Pinpoint the cell where the given text exists, returning its (X, Y) midpoint coordinate. 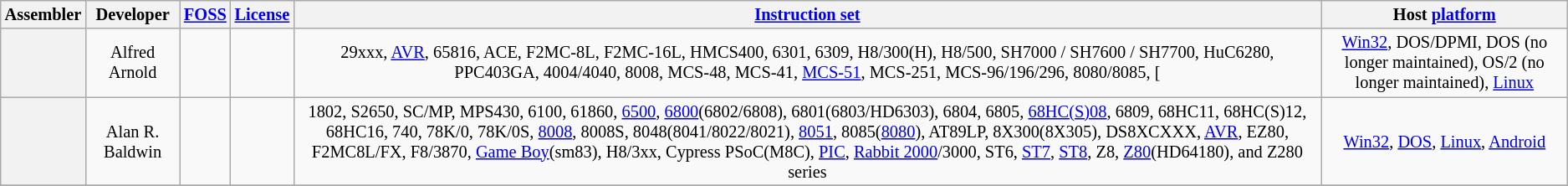
License (263, 14)
Win32, DOS, Linux, Android (1445, 142)
Assembler (43, 14)
Host platform (1445, 14)
Instruction set (808, 14)
Alan R. Baldwin (132, 142)
FOSS (206, 14)
Win32, DOS/DPMI, DOS (no longer maintained), OS/2 (no longer maintained), Linux (1445, 63)
Alfred Arnold (132, 63)
Developer (132, 14)
